Provide the (X, Y) coordinate of the cell's center where the given text is located.  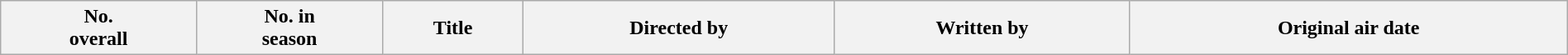
No. inseason (289, 28)
No.overall (99, 28)
Written by (982, 28)
Directed by (678, 28)
Original air date (1348, 28)
Title (453, 28)
